For the text-containing cell, return its midpoint in (X, Y) coordinate format. 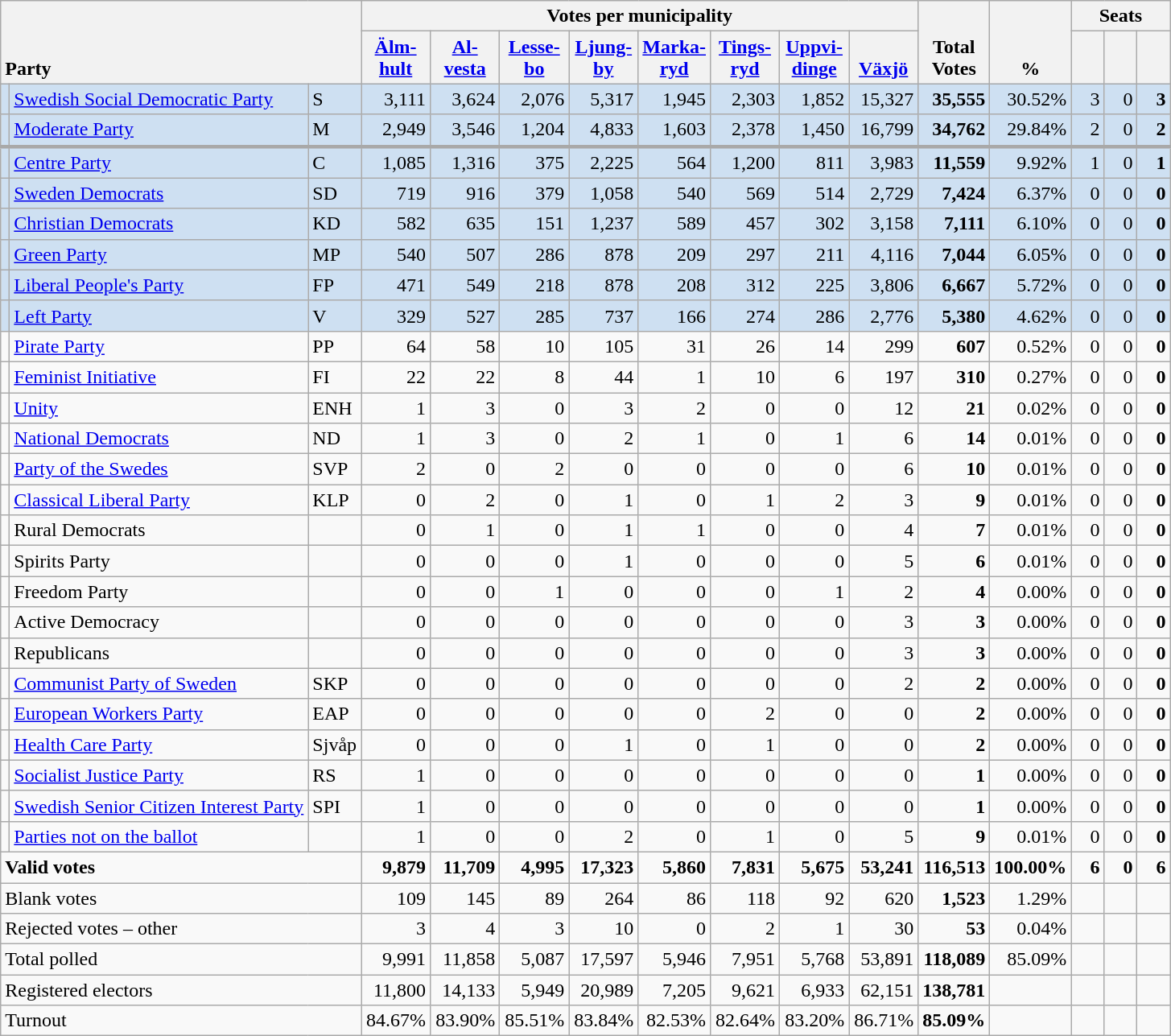
211 (814, 254)
297 (745, 254)
9,879 (396, 867)
Blank votes (181, 898)
375 (534, 163)
31 (674, 346)
274 (745, 316)
14,133 (465, 990)
16,799 (884, 130)
3,806 (884, 285)
KD (335, 224)
1,200 (745, 163)
1,945 (674, 99)
1,085 (396, 163)
Sweden Democrats (159, 193)
3,158 (884, 224)
5,768 (814, 960)
Freedom Party (159, 592)
64 (396, 346)
83.20% (814, 1021)
151 (534, 224)
MP (335, 254)
105 (604, 346)
208 (674, 285)
582 (396, 224)
3,546 (465, 130)
620 (884, 898)
811 (814, 163)
3,111 (396, 99)
118 (745, 898)
264 (604, 898)
5,675 (814, 867)
1,450 (814, 130)
225 (814, 285)
166 (674, 316)
7,831 (745, 867)
Spirits Party (159, 561)
1,603 (674, 130)
2,076 (534, 99)
M (335, 130)
17,597 (604, 960)
KLP (335, 500)
86.71% (884, 1021)
RS (335, 775)
Communist Party of Sweden (159, 683)
0.52% (1030, 346)
12 (884, 408)
Health Care Party (159, 745)
26 (745, 346)
European Workers Party (159, 714)
Tings- ryd (745, 58)
9,621 (745, 990)
6,667 (955, 285)
11,709 (465, 867)
549 (465, 285)
National Democrats (159, 439)
635 (465, 224)
11,800 (396, 990)
9.92% (1030, 163)
569 (745, 193)
Rural Democrats (159, 530)
4,995 (534, 867)
Green Party (159, 254)
Pirate Party (159, 346)
Active Democracy (159, 622)
1.29% (1030, 898)
SVP (335, 469)
Unity (159, 408)
564 (674, 163)
Valid votes (181, 867)
Registered electors (181, 990)
58 (465, 346)
Feminist Initiative (159, 377)
1,058 (604, 193)
1,204 (534, 130)
2,776 (884, 316)
6,933 (814, 990)
100.00% (1030, 867)
Total Votes (955, 42)
53 (955, 929)
589 (674, 224)
471 (396, 285)
Sjvåp (335, 745)
82.53% (674, 1021)
5,860 (674, 867)
197 (884, 377)
Seats (1120, 16)
299 (884, 346)
C (335, 163)
4.62% (1030, 316)
17,323 (604, 867)
7 (955, 530)
285 (534, 316)
5,380 (955, 316)
SPI (335, 806)
916 (465, 193)
SKP (335, 683)
719 (396, 193)
5,949 (534, 990)
Votes per municipality (640, 16)
138,781 (955, 990)
527 (465, 316)
Parties not on the ballot (159, 836)
21 (955, 408)
Liberal People's Party (159, 285)
PP (335, 346)
8 (534, 377)
116,513 (955, 867)
6.10% (1030, 224)
83.84% (604, 1021)
44 (604, 377)
218 (534, 285)
Swedish Senior Citizen Interest Party (159, 806)
5,087 (534, 960)
209 (674, 254)
507 (465, 254)
7,424 (955, 193)
329 (396, 316)
35,555 (955, 99)
20,989 (604, 990)
Swedish Social Democratic Party (159, 99)
Moderate Party (159, 130)
Älm- hult (396, 58)
86 (674, 898)
2,378 (745, 130)
514 (814, 193)
82.64% (745, 1021)
Lesse- bo (534, 58)
0.02% (1030, 408)
5,317 (604, 99)
89 (534, 898)
118,089 (955, 960)
V (335, 316)
Party of the Swedes (159, 469)
Republicans (159, 653)
5,946 (674, 960)
Socialist Justice Party (159, 775)
7,111 (955, 224)
7,951 (745, 960)
34,762 (955, 130)
737 (604, 316)
1,237 (604, 224)
1,523 (955, 898)
Ljung- by (604, 58)
ENH (335, 408)
1,316 (465, 163)
53,891 (884, 960)
2,729 (884, 193)
53,241 (884, 867)
4,833 (604, 130)
85.51% (534, 1021)
30.52% (1030, 99)
310 (955, 377)
379 (534, 193)
Total polled (181, 960)
% (1030, 42)
15,327 (884, 99)
S (335, 99)
Christian Democrats (159, 224)
2,303 (745, 99)
EAP (335, 714)
3,983 (884, 163)
2,949 (396, 130)
7,205 (674, 990)
Al- vesta (465, 58)
ND (335, 439)
Uppvi- dinge (814, 58)
457 (745, 224)
11,858 (465, 960)
29.84% (1030, 130)
4,116 (884, 254)
1,852 (814, 99)
Centre Party (159, 163)
607 (955, 346)
Party (181, 42)
84.67% (396, 1021)
Left Party (159, 316)
9,991 (396, 960)
2,225 (604, 163)
6.37% (1030, 193)
SD (335, 193)
FP (335, 285)
6.05% (1030, 254)
11,559 (955, 163)
145 (465, 898)
92 (814, 898)
Rejected votes – other (181, 929)
83.90% (465, 1021)
62,151 (884, 990)
Classical Liberal Party (159, 500)
Växjö (884, 58)
7,044 (955, 254)
FI (335, 377)
3,624 (465, 99)
Turnout (181, 1021)
302 (814, 224)
5.72% (1030, 285)
312 (745, 285)
0.04% (1030, 929)
Marka- ryd (674, 58)
0.27% (1030, 377)
30 (884, 929)
109 (396, 898)
